Search for the cell housing the specified text and yield its [x, y] center coordinate. 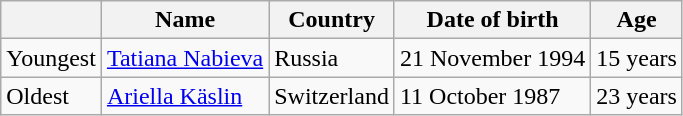
Russia [332, 58]
Name [184, 20]
11 October 1987 [492, 96]
23 years [637, 96]
21 November 1994 [492, 58]
15 years [637, 58]
Date of birth [492, 20]
Age [637, 20]
Tatiana Nabieva [184, 58]
Youngest [52, 58]
Switzerland [332, 96]
Ariella Käslin [184, 96]
Oldest [52, 96]
Country [332, 20]
